Scan for the cell matching the given text and deliver its [X, Y] coordinate at center. 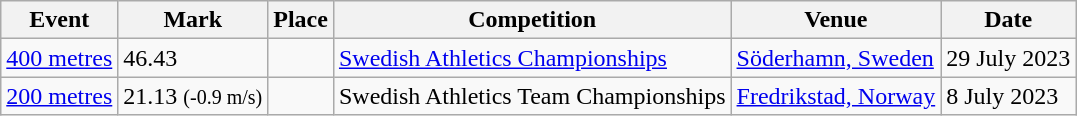
Swedish Athletics Championships [532, 58]
Date [1008, 20]
Competition [532, 20]
Fredrikstad, Norway [836, 96]
Mark [193, 20]
29 July 2023 [1008, 58]
Söderhamn, Sweden [836, 58]
Venue [836, 20]
Swedish Athletics Team Championships [532, 96]
21.13 (-0.9 m/s) [193, 96]
Event [60, 20]
400 metres [60, 58]
8 July 2023 [1008, 96]
200 metres [60, 96]
Place [301, 20]
46.43 [193, 58]
